Output the [X, Y] coordinate of the center of the cell containing the given text.  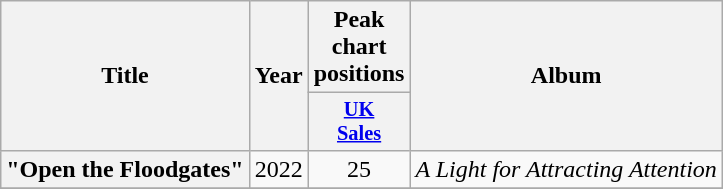
Peak chart positions [359, 47]
Album [566, 76]
2022 [278, 169]
25 [359, 169]
Year [278, 76]
UKSales [359, 122]
A Light for Attracting Attention [566, 169]
"Open the Floodgates" [125, 169]
Title [125, 76]
